Search for the cell housing the specified text and yield its [X, Y] center coordinate. 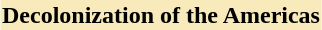
Decolonization of the Americas [162, 15]
